Scan for the cell matching the given text and deliver its [x, y] coordinate at center. 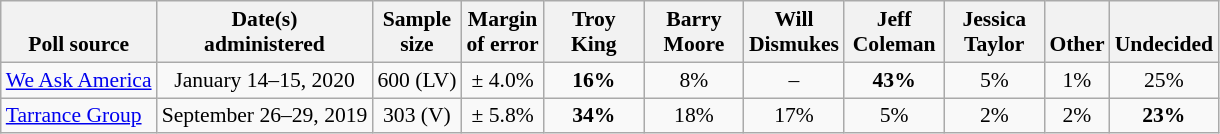
– [794, 80]
± 4.0% [502, 80]
18% [694, 116]
January 14–15, 2020 [265, 80]
600 (LV) [416, 80]
Tarrance Group [79, 116]
25% [1164, 80]
September 26–29, 2019 [265, 116]
34% [594, 116]
TroyKing [594, 32]
JessicaTaylor [994, 32]
Undecided [1164, 32]
43% [894, 80]
We Ask America [79, 80]
JeffColeman [894, 32]
303 (V) [416, 116]
17% [794, 116]
1% [1076, 80]
BarryMoore [694, 32]
Date(s)administered [265, 32]
Marginof error [502, 32]
8% [694, 80]
Samplesize [416, 32]
Poll source [79, 32]
Other [1076, 32]
± 5.8% [502, 116]
23% [1164, 116]
WillDismukes [794, 32]
16% [594, 80]
